Return [X, Y] of the center of cell containing provided text 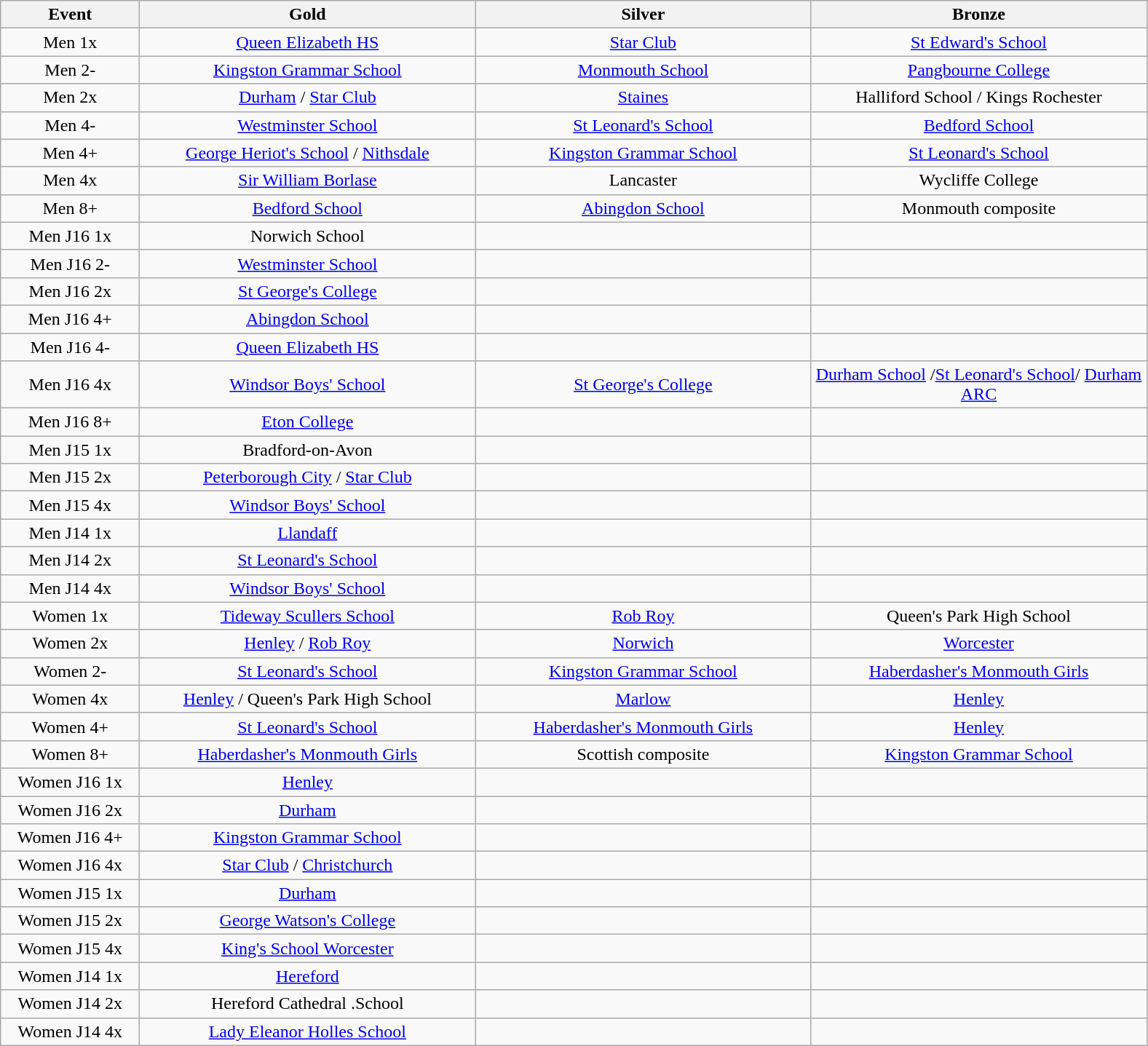
Bradford-on-Avon [307, 450]
King's School Worcester [307, 948]
Worcester [978, 643]
Men 1x [70, 42]
Men J16 4+ [70, 319]
Men J16 2- [70, 264]
Lancaster [644, 181]
Men J16 1x [70, 236]
Men 4+ [70, 153]
Women J16 4x [70, 865]
Women J16 1x [70, 782]
Monmouth School [644, 70]
Women J15 4x [70, 948]
Hereford Cathedral .School [307, 1004]
Durham School /St Leonard's School/ Durham ARC [978, 384]
Men 2x [70, 98]
Bronze [978, 15]
Llandaff [307, 533]
Women J15 1x [70, 893]
George Watson's College [307, 921]
Star Club / Christchurch [307, 865]
Norwich School [307, 236]
George Heriot's School / Nithsdale [307, 153]
Event [70, 15]
Women J14 2x [70, 1004]
Men J14 4x [70, 588]
Women 4x [70, 699]
Hereford [307, 976]
Halliford School / Kings Rochester [978, 98]
Men J14 1x [70, 533]
Tideway Scullers School [307, 616]
St Edward's School [978, 42]
Henley / Queen's Park High School [307, 699]
Silver [644, 15]
Women J15 2x [70, 921]
Men J16 8+ [70, 422]
Women 2- [70, 671]
Women 1x [70, 616]
Gold [307, 15]
Men J16 4x [70, 384]
Men J16 4- [70, 347]
Men J14 2x [70, 560]
Scottish composite [644, 754]
Men J15 4x [70, 505]
Lady Eleanor Holles School [307, 1031]
Women J16 2x [70, 810]
Women J16 4+ [70, 838]
Eton College [307, 422]
Norwich [644, 643]
Staines [644, 98]
Men 4x [70, 181]
Pangbourne College [978, 70]
Monmouth composite [978, 208]
Wycliffe College [978, 181]
Rob Roy [644, 616]
Men 8+ [70, 208]
Men J16 2x [70, 291]
Henley / Rob Roy [307, 643]
Women 4+ [70, 726]
Women 2x [70, 643]
Men 2- [70, 70]
Sir William Borlase [307, 181]
Star Club [644, 42]
Men 4- [70, 125]
Men J15 1x [70, 450]
Women 8+ [70, 754]
Durham / Star Club [307, 98]
Women J14 4x [70, 1031]
Men J15 2x [70, 478]
Women J14 1x [70, 976]
Peterborough City / Star Club [307, 478]
Marlow [644, 699]
Queen's Park High School [978, 616]
